Pinpoint the cell where the given text exists, returning its (x, y) midpoint coordinate. 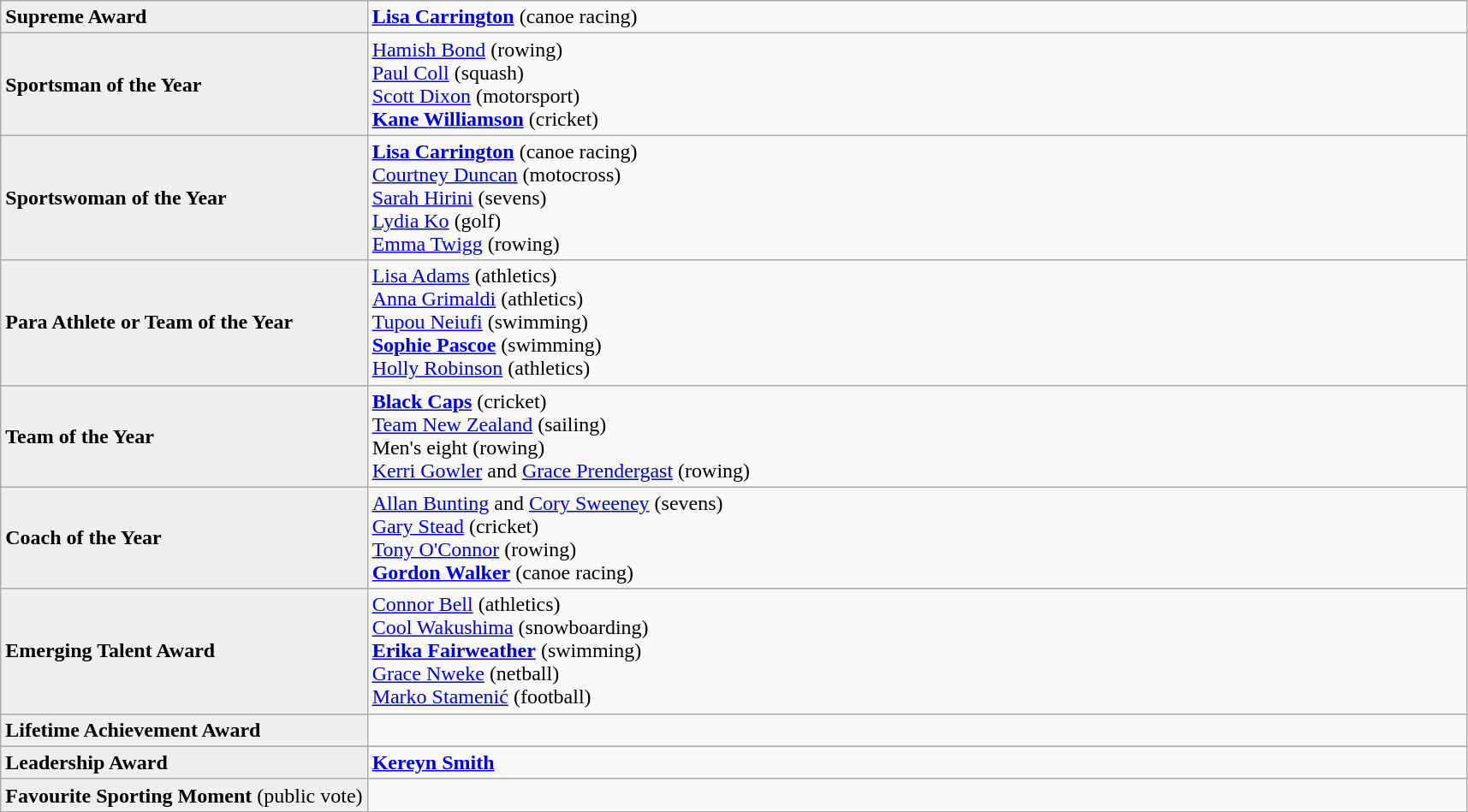
Lifetime Achievement Award (184, 730)
Sportsman of the Year (184, 84)
Para Athlete or Team of the Year (184, 323)
Team of the Year (184, 436)
Lisa Carrington (canoe racing) (918, 17)
Favourite Sporting Moment (public vote) (184, 795)
Lisa Adams (athletics)Anna Grimaldi (athletics)Tupou Neiufi (swimming)Sophie Pascoe (swimming)Holly Robinson (athletics) (918, 323)
Black Caps (cricket)Team New Zealand (sailing)Men's eight (rowing)Kerri Gowler and Grace Prendergast (rowing) (918, 436)
Hamish Bond (rowing)Paul Coll (squash)Scott Dixon (motorsport)Kane Williamson (cricket) (918, 84)
Lisa Carrington (canoe racing)Courtney Duncan (motocross)Sarah Hirini (sevens)Lydia Ko (golf)Emma Twigg (rowing) (918, 198)
Coach of the Year (184, 537)
Sportswoman of the Year (184, 198)
Emerging Talent Award (184, 651)
Connor Bell (athletics)Cool Wakushima (snowboarding)Erika Fairweather (swimming)Grace Nweke (netball)Marko Stamenić (football) (918, 651)
Kereyn Smith (918, 762)
Supreme Award (184, 17)
Leadership Award (184, 762)
Allan Bunting and Cory Sweeney (sevens)Gary Stead (cricket)Tony O'Connor (rowing)Gordon Walker (canoe racing) (918, 537)
